Search for the cell housing the specified text and yield its (x, y) center coordinate. 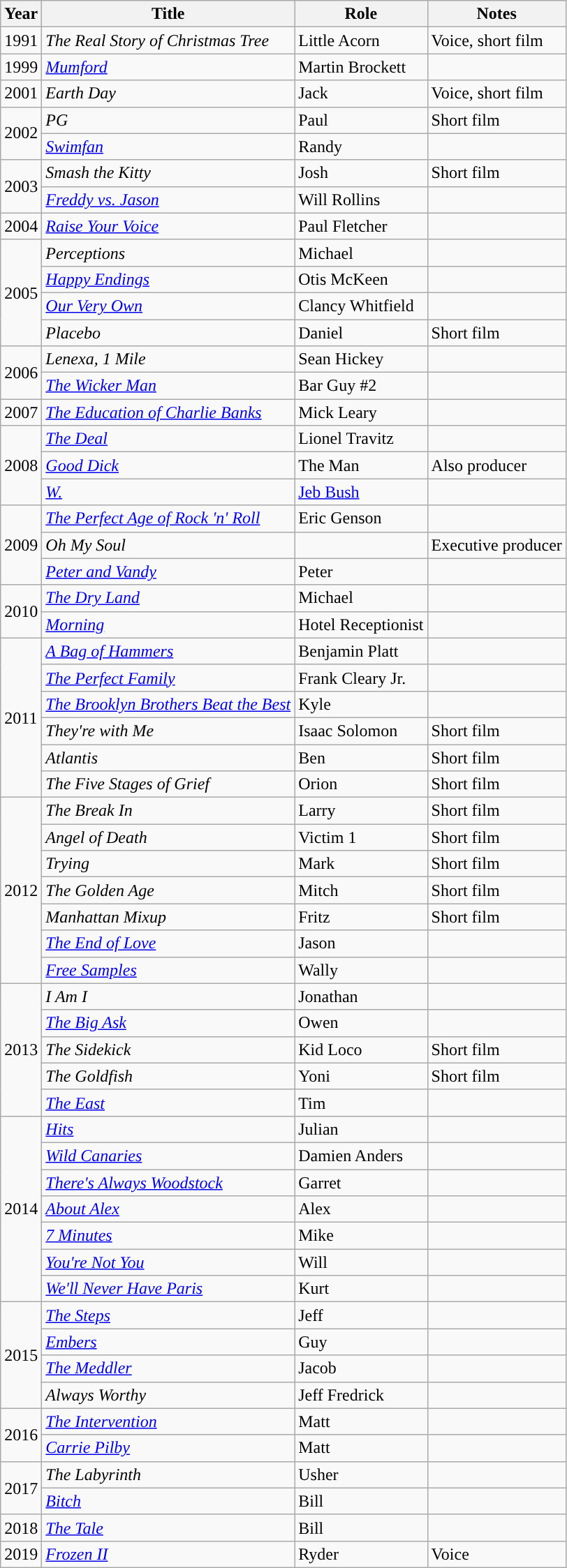
Executive producer (496, 545)
The Real Story of Christmas Tree (168, 40)
Eric Genson (361, 518)
Will Rollins (361, 200)
Mike (361, 1236)
The Labyrinth (168, 1474)
Larry (361, 811)
You're Not You (168, 1262)
Yoni (361, 1076)
Ben (361, 757)
1999 (21, 67)
Swimfan (168, 147)
There's Always Woodstock (168, 1183)
Lenexa, 1 Mile (168, 359)
Paul Fletcher (361, 226)
2019 (21, 1554)
Mick Leary (361, 412)
Jeff (361, 1315)
Freddy vs. Jason (168, 200)
The Education of Charlie Banks (168, 412)
Our Very Own (168, 306)
Wally (361, 970)
The Intervention (168, 1421)
Morning (168, 625)
A Bag of Hammers (168, 651)
Frozen II (168, 1554)
The Big Ask (168, 1023)
The Deal (168, 439)
I Am I (168, 996)
7 Minutes (168, 1236)
Role (361, 14)
Martin Brockett (361, 67)
The Wicker Man (168, 386)
2008 (21, 465)
The Tale (168, 1528)
2014 (21, 1209)
Earth Day (168, 94)
Paul (361, 120)
Alex (361, 1209)
The End of Love (168, 943)
The East (168, 1103)
Will (361, 1262)
2010 (21, 611)
About Alex (168, 1209)
The Brooklyn Brothers Beat the Best (168, 704)
Jeb Bush (361, 492)
Always Worthy (168, 1395)
Manhattan Mixup (168, 917)
Lionel Travitz (361, 439)
Happy Endings (168, 279)
1991 (21, 40)
2004 (21, 226)
Bitch (168, 1501)
Julian (361, 1129)
Wild Canaries (168, 1156)
Smash the Kitty (168, 173)
Mumford (168, 67)
We'll Never Have Paris (168, 1289)
Peter (361, 572)
Little Acorn (361, 40)
Bar Guy #2 (361, 386)
The Goldfish (168, 1076)
Damien Anders (361, 1156)
2018 (21, 1528)
Hits (168, 1129)
2015 (21, 1355)
Kurt (361, 1289)
Benjamin Platt (361, 651)
2006 (21, 373)
Jeff Fredrick (361, 1395)
2007 (21, 412)
Jason (361, 943)
Frank Cleary Jr. (361, 678)
Jack (361, 94)
Kyle (361, 704)
Sean Hickey (361, 359)
Perceptions (168, 253)
Kid Loco (361, 1050)
Free Samples (168, 970)
Jacob (361, 1368)
Angel of Death (168, 837)
2011 (21, 717)
Tim (361, 1103)
Atlantis (168, 757)
Also producer (496, 465)
Clancy Whitfield (361, 306)
Peter and Vandy (168, 572)
2003 (21, 186)
2013 (21, 1050)
The Perfect Family (168, 678)
Mark (361, 864)
Ryder (361, 1554)
Notes (496, 14)
Jonathan (361, 996)
Fritz (361, 917)
The Sidekick (168, 1050)
PG (168, 120)
Carrie Pilby (168, 1448)
Daniel (361, 333)
2002 (21, 133)
The Dry Land (168, 598)
The Man (361, 465)
Victim 1 (361, 837)
Year (21, 14)
W. (168, 492)
2016 (21, 1435)
Voice (496, 1554)
Trying (168, 864)
Placebo (168, 333)
Hotel Receptionist (361, 625)
Good Dick (168, 465)
Otis McKeen (361, 279)
Guy (361, 1342)
Title (168, 14)
Owen (361, 1023)
Garret (361, 1183)
The Meddler (168, 1368)
Isaac Solomon (361, 731)
2017 (21, 1488)
The Steps (168, 1315)
2009 (21, 545)
The Golden Age (168, 890)
Randy (361, 147)
They're with Me (168, 731)
The Break In (168, 811)
Josh (361, 173)
Oh My Soul (168, 545)
Usher (361, 1474)
2001 (21, 94)
Raise Your Voice (168, 226)
Orion (361, 784)
2012 (21, 890)
Mitch (361, 890)
The Five Stages of Grief (168, 784)
The Perfect Age of Rock 'n' Roll (168, 518)
2005 (21, 292)
Embers (168, 1342)
